Provide the [x, y] coordinate of the cell's center where the given text is located.  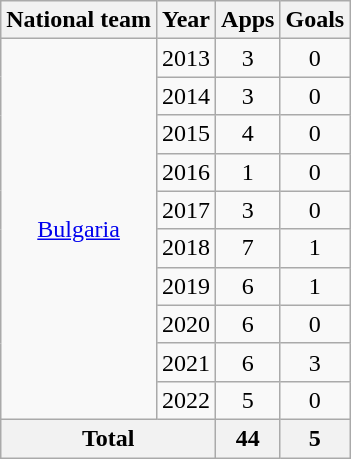
National team [79, 20]
2020 [186, 324]
2015 [186, 134]
2018 [186, 248]
2022 [186, 400]
Bulgaria [79, 230]
Apps [248, 20]
2017 [186, 210]
2013 [186, 58]
4 [248, 134]
2019 [186, 286]
2014 [186, 96]
7 [248, 248]
Year [186, 20]
2016 [186, 172]
Goals [315, 20]
44 [248, 438]
2021 [186, 362]
Total [108, 438]
